For the text-containing cell, return its midpoint in (x, y) coordinate format. 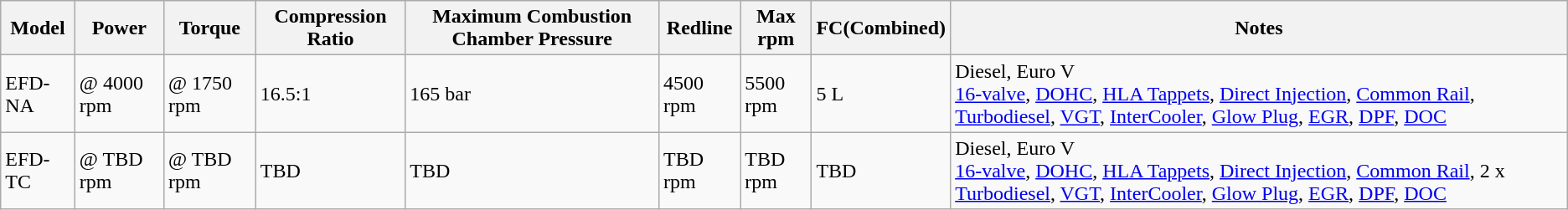
16.5:1 (330, 94)
@ 4000 rpm (119, 94)
FC(Combined) (881, 28)
Compression Ratio (330, 28)
EFD-TC (39, 171)
5500 rpm (776, 94)
Diesel, Euro V16-valve, DOHC, HLA Tappets, Direct Injection, Common Rail, Turbodiesel, VGT, InterCooler, Glow Plug, EGR, DPF, DOC (1260, 94)
Max rpm (776, 28)
Torque (209, 28)
Power (119, 28)
Model (39, 28)
Maximum Combustion Chamber Pressure (533, 28)
5 L (881, 94)
EFD-NA (39, 94)
Diesel, Euro V16-valve, DOHC, HLA Tappets, Direct Injection, Common Rail, 2 x Turbodiesel, VGT, InterCooler, Glow Plug, EGR, DPF, DOC (1260, 171)
Notes (1260, 28)
4500 rpm (700, 94)
Redline (700, 28)
165 bar (533, 94)
@ 1750 rpm (209, 94)
